Output the (X, Y) coordinate of the center of the cell containing the given text.  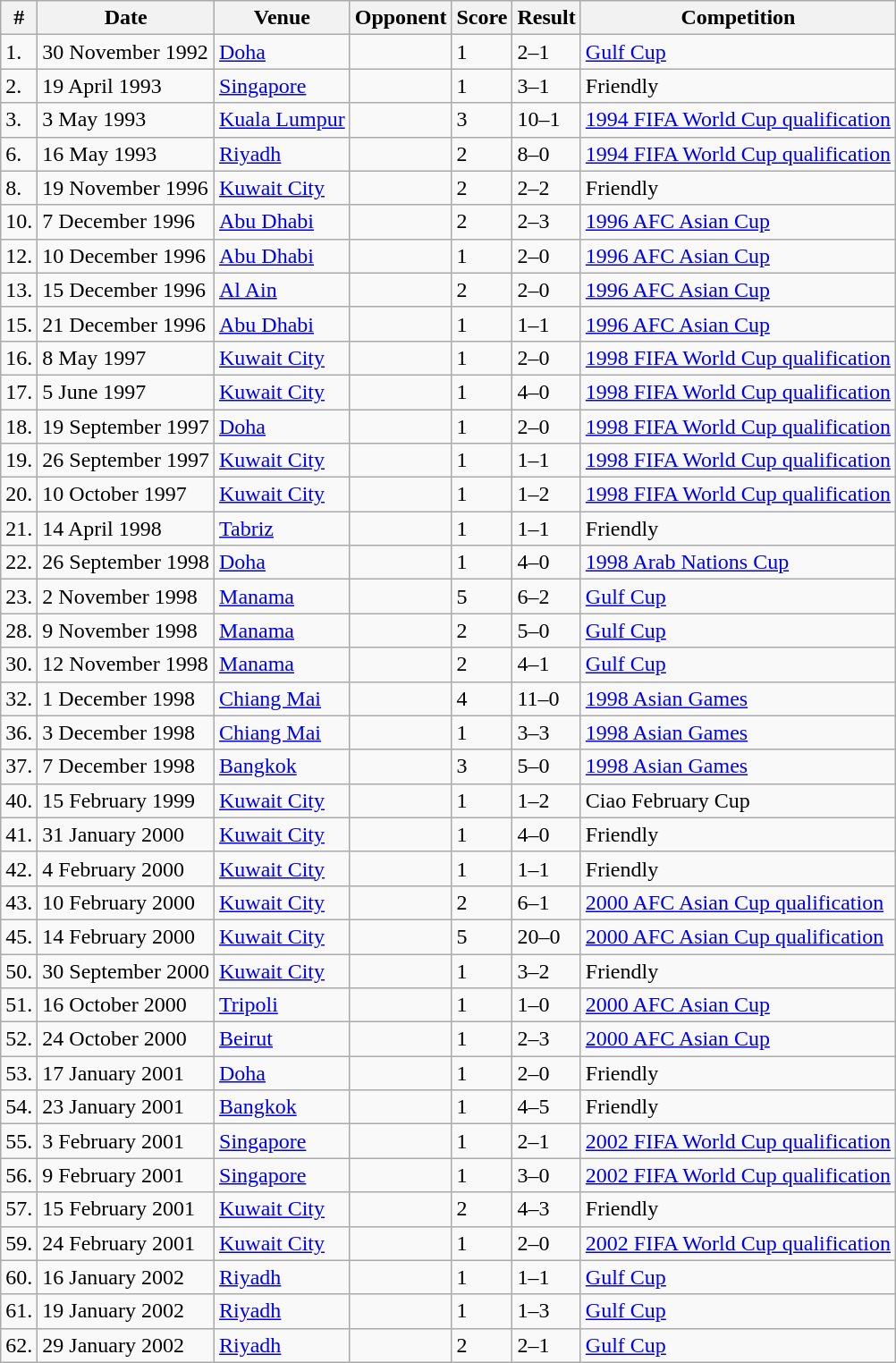
14 February 2000 (126, 936)
23. (20, 597)
9 November 1998 (126, 631)
30. (20, 665)
5 June 1997 (126, 392)
3 December 1998 (126, 732)
16 May 1993 (126, 154)
8. (20, 188)
Date (126, 18)
3. (20, 120)
3 May 1993 (126, 120)
16 October 2000 (126, 1005)
Competition (738, 18)
6–1 (546, 902)
11–0 (546, 698)
12 November 1998 (126, 665)
1. (20, 52)
20–0 (546, 936)
10 February 2000 (126, 902)
Al Ain (283, 290)
# (20, 18)
6–2 (546, 597)
16. (20, 358)
7 December 1998 (126, 766)
1 December 1998 (126, 698)
3 February 2001 (126, 1141)
6. (20, 154)
10–1 (546, 120)
4–3 (546, 1209)
15 February 1999 (126, 800)
3–2 (546, 970)
20. (20, 495)
32. (20, 698)
59. (20, 1243)
55. (20, 1141)
56. (20, 1175)
8–0 (546, 154)
51. (20, 1005)
42. (20, 868)
22. (20, 563)
1998 Arab Nations Cup (738, 563)
15 February 2001 (126, 1209)
3–0 (546, 1175)
19 April 1993 (126, 86)
29 January 2002 (126, 1345)
15 December 1996 (126, 290)
61. (20, 1311)
53. (20, 1073)
17 January 2001 (126, 1073)
19 January 2002 (126, 1311)
9 February 2001 (126, 1175)
Kuala Lumpur (283, 120)
10 December 1996 (126, 256)
37. (20, 766)
40. (20, 800)
19 November 1996 (126, 188)
19 September 1997 (126, 427)
Ciao February Cup (738, 800)
4 February 2000 (126, 868)
Tabriz (283, 529)
3–3 (546, 732)
15. (20, 324)
10. (20, 222)
Opponent (401, 18)
Tripoli (283, 1005)
Venue (283, 18)
4–5 (546, 1107)
57. (20, 1209)
1–3 (546, 1311)
26 September 1997 (126, 461)
62. (20, 1345)
26 September 1998 (126, 563)
10 October 1997 (126, 495)
Score (482, 18)
23 January 2001 (126, 1107)
36. (20, 732)
24 February 2001 (126, 1243)
Beirut (283, 1039)
21 December 1996 (126, 324)
7 December 1996 (126, 222)
16 January 2002 (126, 1277)
45. (20, 936)
31 January 2000 (126, 834)
4 (482, 698)
54. (20, 1107)
Result (546, 18)
60. (20, 1277)
3–1 (546, 86)
17. (20, 392)
43. (20, 902)
1–0 (546, 1005)
41. (20, 834)
8 May 1997 (126, 358)
18. (20, 427)
4–1 (546, 665)
30 September 2000 (126, 970)
12. (20, 256)
21. (20, 529)
13. (20, 290)
2. (20, 86)
28. (20, 631)
50. (20, 970)
2 November 1998 (126, 597)
19. (20, 461)
24 October 2000 (126, 1039)
14 April 1998 (126, 529)
2–2 (546, 188)
30 November 1992 (126, 52)
52. (20, 1039)
